Detect which cell encompasses the target text, then output its (X, Y) center coordinate. 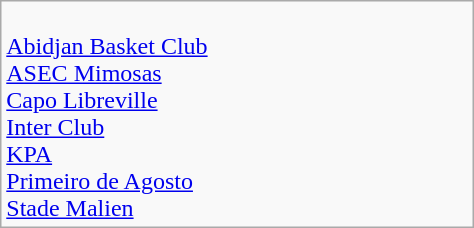
Abidjan Basket Club ASEC Mimosas Capo Libreville Inter Club KPA Primeiro de Agosto Stade Malien (237, 114)
